Return the (x, y) coordinate for the center point of the cell that contains the specified text.  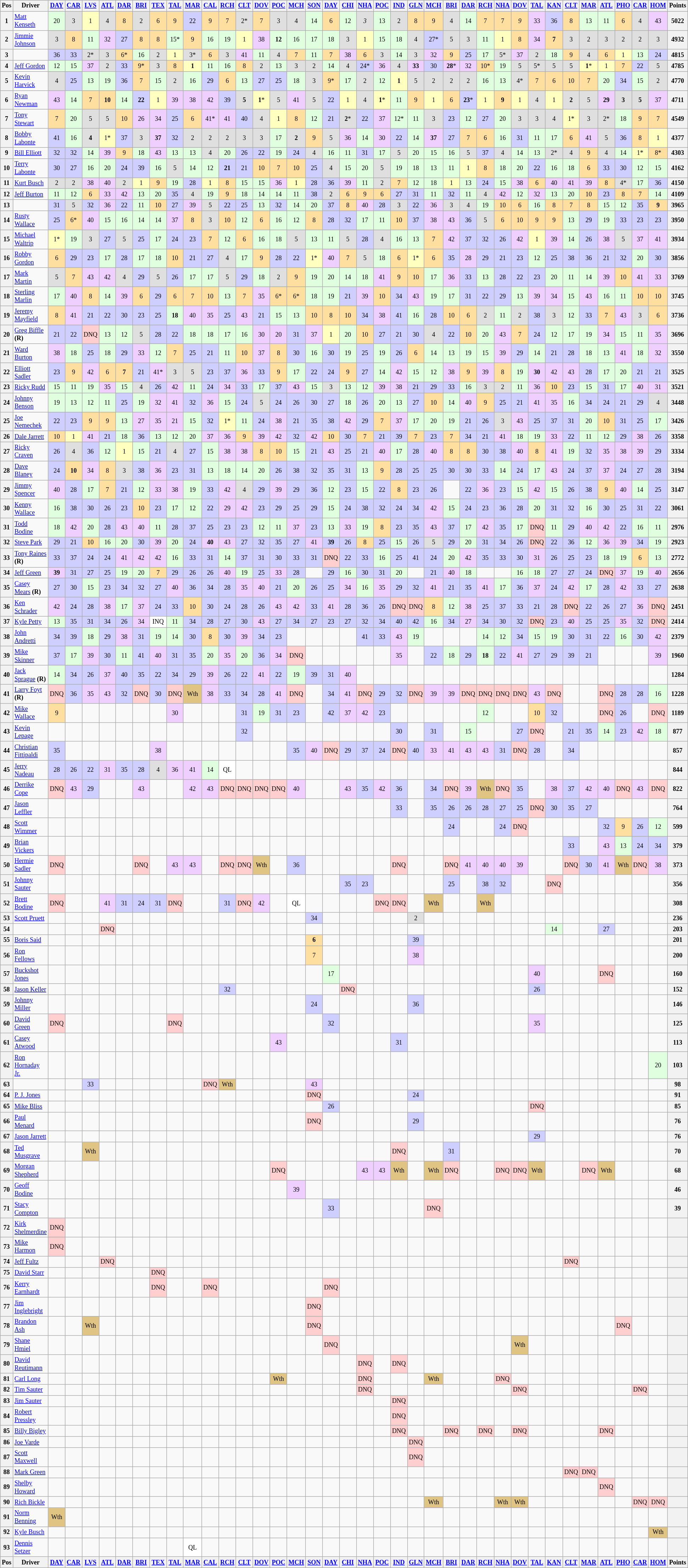
Jerry Nadeau (30, 770)
3061 (678, 508)
47 (7, 808)
3521 (678, 388)
764 (678, 808)
103 (678, 1065)
373 (678, 865)
David Starr (30, 1273)
3965 (678, 205)
82 (7, 1390)
4303 (678, 153)
87 (7, 1457)
Tim Sauter (30, 1390)
1284 (678, 675)
Geoff Bodine (30, 1190)
61 (7, 1042)
3426 (678, 422)
4150 (678, 183)
Robert Pressley (30, 1416)
Kevin Harvick (30, 81)
113 (678, 1042)
125 (678, 1023)
24* (365, 66)
3334 (678, 451)
Ron Hornaday Jr. (30, 1065)
4162 (678, 168)
65 (7, 1106)
Jimmie Johnson (30, 40)
Jason Jarrett (30, 1137)
81 (7, 1379)
Kurt Busch (30, 183)
4815 (678, 55)
79 (7, 1345)
Casey Atwood (30, 1042)
88 (7, 1472)
Tony Stewart (30, 119)
52 (7, 903)
356 (678, 884)
Joe Nemechek (30, 422)
Brandon Ash (30, 1326)
92 (7, 1532)
Norm Benning (30, 1517)
27* (434, 40)
4377 (678, 138)
308 (678, 903)
62 (7, 1065)
Christian Fittipaldi (30, 751)
78 (7, 1326)
3769 (678, 277)
2379 (678, 637)
8* (658, 153)
23* (468, 100)
3358 (678, 437)
Greg Biffle (R) (30, 335)
Jeff Burton (30, 194)
2656 (678, 573)
Mike Harmon (30, 1247)
53 (7, 918)
2976 (678, 528)
Jeff Fultz (30, 1261)
Dennis Setzer (30, 1547)
Mike Skinner (30, 656)
Kevin Lepage (30, 732)
Kerry Earnhardt (30, 1288)
58 (7, 989)
63 (7, 1084)
64 (7, 1096)
50 (7, 865)
Hermie Sadler (30, 865)
4711 (678, 100)
1189 (678, 713)
3147 (678, 490)
3525 (678, 372)
200 (678, 955)
86 (7, 1442)
Ted Musgrave (30, 1152)
Mike Wallace (30, 713)
Sterling Marlin (30, 296)
2772 (678, 558)
822 (678, 789)
Terry Labonte (30, 168)
David Green (30, 1023)
Ryan Newman (30, 100)
Paul Menard (30, 1122)
Rich Bickle (30, 1502)
69 (7, 1171)
48 (7, 827)
Jeff Green (30, 573)
Kyle Petty (30, 622)
1228 (678, 694)
3934 (678, 239)
Tony Raines (R) (30, 558)
Boris Said (30, 940)
51 (7, 884)
Ricky Craven (30, 451)
3* (192, 55)
Jim Sauter (30, 1401)
12* (399, 119)
4770 (678, 81)
Billy Bigley (30, 1431)
Joe Varde (30, 1442)
83 (7, 1401)
75 (7, 1273)
201 (678, 940)
98 (678, 1084)
Morgan Shepherd (30, 1171)
Brian Vickers (30, 846)
Robby Gordon (30, 258)
Ken Schrader (30, 607)
Dale Jarrett (30, 437)
Mark Martin (30, 277)
Kirk Shelmerdine (30, 1228)
4932 (678, 40)
44 (7, 751)
67 (7, 1137)
49 (7, 846)
Dave Blaney (30, 471)
Carl Long (30, 1379)
72 (7, 1228)
Elliott Sadler (30, 372)
Ward Burton (30, 353)
90 (7, 1502)
Brett Bodine (30, 903)
Johnny Miller (30, 1004)
P. J. Jones (30, 1096)
Bobby Labonte (30, 138)
3448 (678, 403)
160 (678, 974)
80 (7, 1364)
Scott Pruett (30, 918)
3950 (678, 220)
66 (7, 1122)
857 (678, 751)
77 (7, 1307)
Kenny Wallace (30, 508)
Matt Kenseth (30, 21)
57 (7, 974)
Jack Sprague (R) (30, 675)
93 (7, 1547)
84 (7, 1416)
59 (7, 1004)
877 (678, 732)
John Andretti (30, 637)
3745 (678, 296)
2414 (678, 622)
Jim Inglebright (30, 1307)
Mark Green (30, 1472)
2451 (678, 607)
152 (678, 989)
54 (7, 929)
3856 (678, 258)
Rusty Wallace (30, 220)
Johnny Benson (30, 403)
4549 (678, 119)
28* (452, 66)
203 (678, 929)
Shane Hmiel (30, 1345)
45 (7, 770)
2923 (678, 543)
Stacy Compton (30, 1209)
Kyle Busch (30, 1532)
844 (678, 770)
599 (678, 827)
3550 (678, 353)
Ron Fellows (30, 955)
55 (7, 940)
Michael Waltrip (30, 239)
Mike Bliss (30, 1106)
3696 (678, 335)
10* (486, 66)
Larry Foyt (R) (30, 694)
15* (175, 40)
Scott Wimmer (30, 827)
146 (678, 1004)
60 (7, 1023)
73 (7, 1247)
Buckshot Jones (30, 974)
56 (7, 955)
3194 (678, 471)
Steve Park (30, 543)
Scott Maxwell (30, 1457)
Ricky Rudd (30, 388)
Johnny Sauter (30, 884)
89 (7, 1487)
71 (7, 1209)
5022 (678, 21)
Jeff Gordon (30, 66)
379 (678, 846)
Derrike Cope (30, 789)
1960 (678, 656)
2638 (678, 588)
3736 (678, 315)
Jimmy Spencer (30, 490)
Jeremy Mayfield (30, 315)
Shelby Howard (30, 1487)
Bill Elliott (30, 153)
4109 (678, 194)
Todd Bodine (30, 528)
4785 (678, 66)
INQ (158, 622)
Jason Leffler (30, 808)
74 (7, 1261)
David Reutimann (30, 1364)
Jason Keller (30, 989)
236 (678, 918)
Casey Mears (R) (30, 588)
